For the text-containing cell, return its midpoint in [x, y] coordinate format. 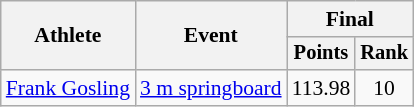
Event [211, 36]
Points [322, 54]
Final [350, 19]
10 [384, 88]
113.98 [322, 88]
Frank Gosling [68, 88]
3 m springboard [211, 88]
Athlete [68, 36]
Rank [384, 54]
